Identify which cell holds the provided text, then report its [x, y] central coordinate. 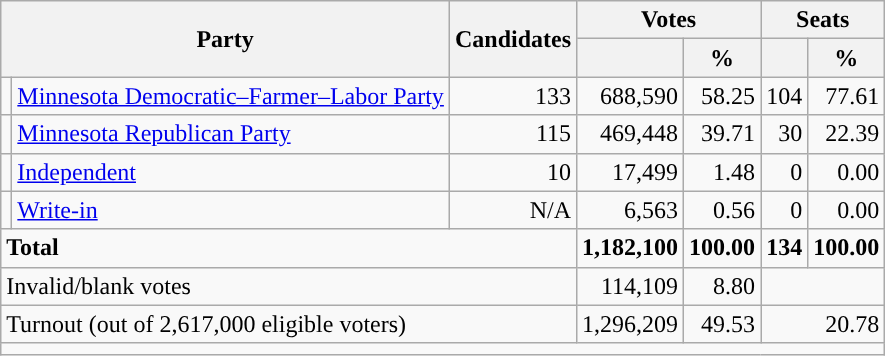
0.56 [722, 210]
688,590 [630, 96]
1.48 [722, 172]
115 [512, 134]
Total [289, 248]
17,499 [630, 172]
20.78 [823, 324]
Turnout (out of 2,617,000 eligible voters) [289, 324]
Votes [669, 20]
Independent [231, 172]
134 [784, 248]
39.71 [722, 134]
77.61 [846, 96]
49.53 [722, 324]
Party [226, 39]
Candidates [512, 39]
469,448 [630, 134]
104 [784, 96]
1,296,209 [630, 324]
N/A [512, 210]
8.80 [722, 286]
30 [784, 134]
10 [512, 172]
1,182,100 [630, 248]
6,563 [630, 210]
Invalid/blank votes [289, 286]
22.39 [846, 134]
58.25 [722, 96]
Seats [823, 20]
133 [512, 96]
114,109 [630, 286]
Minnesota Republican Party [231, 134]
Write-in [231, 210]
Minnesota Democratic–Farmer–Labor Party [231, 96]
